Capture the cell that displays the provided text and extract its (x, y) central coordinate. 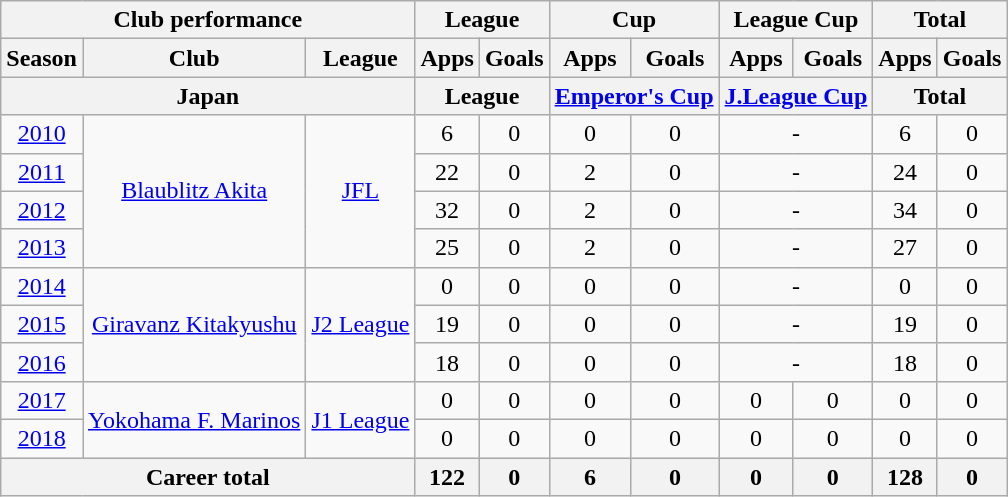
Club (194, 58)
League Cup (796, 20)
Yokohama F. Marinos (194, 419)
J.League Cup (796, 96)
2013 (42, 248)
JFL (360, 191)
2016 (42, 362)
2014 (42, 286)
128 (905, 477)
2015 (42, 324)
2011 (42, 172)
Club performance (208, 20)
2012 (42, 210)
24 (905, 172)
2018 (42, 438)
2017 (42, 400)
Blaublitz Akita (194, 191)
34 (905, 210)
Emperor's Cup (634, 96)
122 (447, 477)
J2 League (360, 324)
25 (447, 248)
Cup (634, 20)
27 (905, 248)
2010 (42, 134)
22 (447, 172)
Giravanz Kitakyushu (194, 324)
Season (42, 58)
32 (447, 210)
J1 League (360, 419)
Japan (208, 96)
Career total (208, 477)
